Return the (X, Y) coordinate for the center point of the cell that contains the specified text.  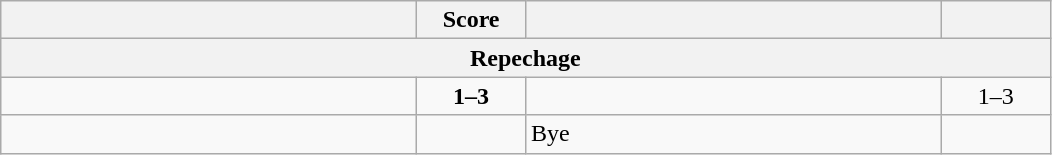
Repechage (526, 58)
Bye (733, 134)
Score (472, 20)
